Locate the cell with the specified text and output its (x, y) center coordinate. 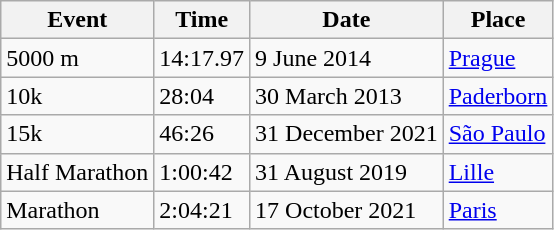
5000 m (78, 58)
Prague (498, 58)
1:00:42 (202, 172)
Event (78, 20)
Lille (498, 172)
14:17.97 (202, 58)
Date (347, 20)
São Paulo (498, 134)
Marathon (78, 210)
31 August 2019 (347, 172)
Paderborn (498, 96)
15k (78, 134)
9 June 2014 (347, 58)
10k (78, 96)
Half Marathon (78, 172)
28:04 (202, 96)
30 March 2013 (347, 96)
17 October 2021 (347, 210)
2:04:21 (202, 210)
46:26 (202, 134)
31 December 2021 (347, 134)
Time (202, 20)
Place (498, 20)
Paris (498, 210)
